For the text-containing cell, return its midpoint in (X, Y) coordinate format. 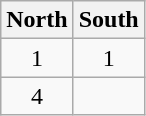
North (37, 20)
4 (37, 96)
South (108, 20)
